Pinpoint the cell where the given text exists, returning its (X, Y) midpoint coordinate. 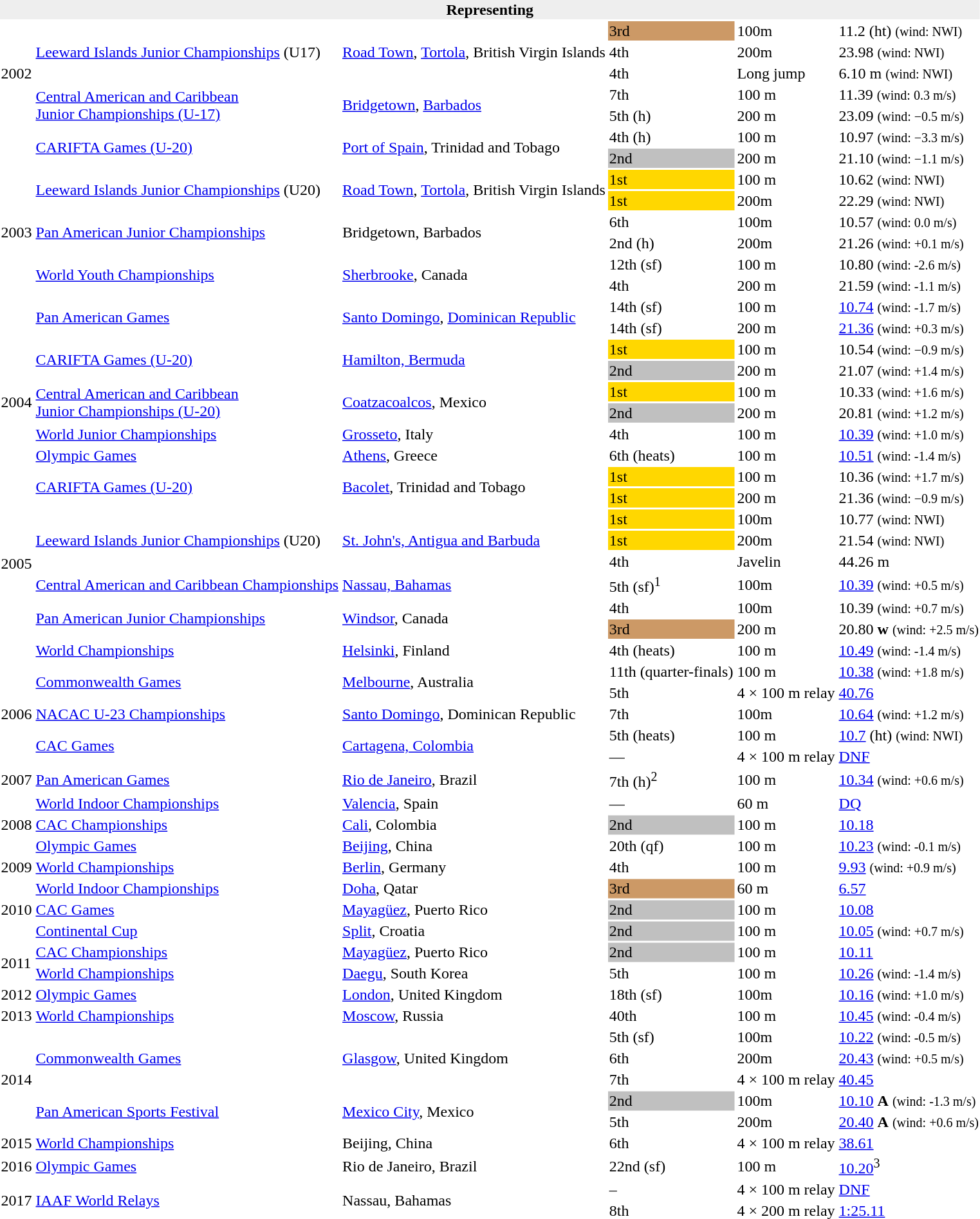
12th (sf) (671, 264)
2007 (17, 780)
10.39 (wind: +0.5 m/s) (909, 585)
Leeward Islands Junior Championships (U17) (187, 52)
23.98 (wind: NWI) (909, 52)
11.2 (ht) (wind: NWI) (909, 31)
4th (heats) (671, 650)
22nd (sf) (671, 1166)
Cartagena, Colombia (474, 746)
Port of Spain, Trinidad and Tobago (474, 148)
21.10 (wind: −1.1 m/s) (909, 158)
20.81 (wind: +1.2 m/s) (909, 413)
10.49 (wind: -1.4 m/s) (909, 650)
10.7 (ht) (wind: NWI) (909, 735)
10.77 (wind: NWI) (909, 519)
20.43 (wind: +0.5 m/s) (909, 1058)
10.23 (wind: -0.1 m/s) (909, 846)
London, United Kingdom (474, 994)
10.26 (wind: -1.4 m/s) (909, 973)
Berlin, Germany (474, 867)
10.36 (wind: +1.7 m/s) (909, 477)
11.39 (wind: 0.3 m/s) (909, 95)
Javelin (786, 562)
5th (sf)1 (671, 585)
Helsinki, Finland (474, 650)
– (671, 1189)
DQ (909, 803)
World Junior Championships (187, 434)
5th (sf) (671, 1037)
5th (heats) (671, 735)
Mexico City, Mexico (474, 1112)
2009 (17, 867)
21.54 (wind: NWI) (909, 540)
44.26 m (909, 562)
10.18 (909, 825)
5th (h) (671, 116)
10.39 (wind: +0.7 m/s) (909, 608)
Athens, Greece (474, 455)
Melbourne, Australia (474, 682)
10.39 (wind: +1.0 m/s) (909, 434)
Bacolet, Trinidad and Tobago (474, 488)
Valencia, Spain (474, 803)
Cali, Colombia (474, 825)
Pan American Sports Festival (187, 1112)
38.61 (909, 1143)
2010 (17, 910)
Central American and Caribbean Championships (187, 585)
21.36 (wind: +0.3 m/s) (909, 328)
2002 (17, 73)
10.45 (wind: -0.4 m/s) (909, 1016)
10.54 (wind: −0.9 m/s) (909, 349)
10.64 (wind: +1.2 m/s) (909, 714)
2004 (17, 403)
20th (qf) (671, 846)
20.40 A (wind: +0.6 m/s) (909, 1122)
21.07 (wind: +1.4 m/s) (909, 371)
11th (quarter-finals) (671, 672)
Windsor, Canada (474, 619)
7th (h)2 (671, 780)
2013 (17, 1016)
21.59 (wind: -1.1 m/s) (909, 286)
20.80 w (wind: +2.5 m/s) (909, 629)
10.05 (wind: +0.7 m/s) (909, 931)
10.08 (909, 910)
6th (heats) (671, 455)
10.203 (909, 1166)
2005 (17, 564)
10.51 (wind: -1.4 m/s) (909, 455)
10.97 (wind: −3.3 m/s) (909, 137)
World Youth Championships (187, 275)
St. John's, Antigua and Barbuda (474, 540)
Daegu, South Korea (474, 973)
2nd (h) (671, 243)
Grosseto, Italy (474, 434)
10.74 (wind: -1.7 m/s) (909, 307)
10.57 (wind: 0.0 m/s) (909, 222)
NACAC U-23 Championships (187, 714)
21.26 (wind: +0.1 m/s) (909, 243)
2011 (17, 962)
Doha, Qatar (474, 888)
2015 (17, 1143)
4th (h) (671, 137)
Continental Cup (187, 931)
2014 (17, 1079)
10.11 (909, 952)
23.09 (wind: −0.5 m/s) (909, 116)
2016 (17, 1166)
22.29 (wind: NWI) (909, 201)
10.34 (wind: +0.6 m/s) (909, 780)
Central American and CaribbeanJunior Championships (U-20) (187, 403)
Representing (490, 10)
10.62 (wind: NWI) (909, 179)
Sherbrooke, Canada (474, 275)
2008 (17, 825)
10.33 (wind: +1.6 m/s) (909, 392)
18th (sf) (671, 994)
Moscow, Russia (474, 1016)
Hamilton, Bermuda (474, 360)
2012 (17, 994)
10.16 (wind: +1.0 m/s) (909, 994)
10.38 (wind: +1.8 m/s) (909, 672)
6.57 (909, 888)
Split, Croatia (474, 931)
2006 (17, 714)
Coatzacoalcos, Mexico (474, 403)
10.22 (wind: -0.5 m/s) (909, 1037)
10.10 A (wind: -1.3 m/s) (909, 1101)
10.80 (wind: -2.6 m/s) (909, 264)
40th (671, 1016)
2003 (17, 233)
40.45 (909, 1079)
40.76 (909, 693)
Central American and CaribbeanJunior Championships (U-17) (187, 105)
21.36 (wind: −0.9 m/s) (909, 498)
Nassau, Bahamas (474, 585)
9.93 (wind: +0.9 m/s) (909, 867)
6.10 m (wind: NWI) (909, 73)
Glasgow, United Kingdom (474, 1058)
Long jump (786, 73)
